For the text-containing cell, return its midpoint in [X, Y] coordinate format. 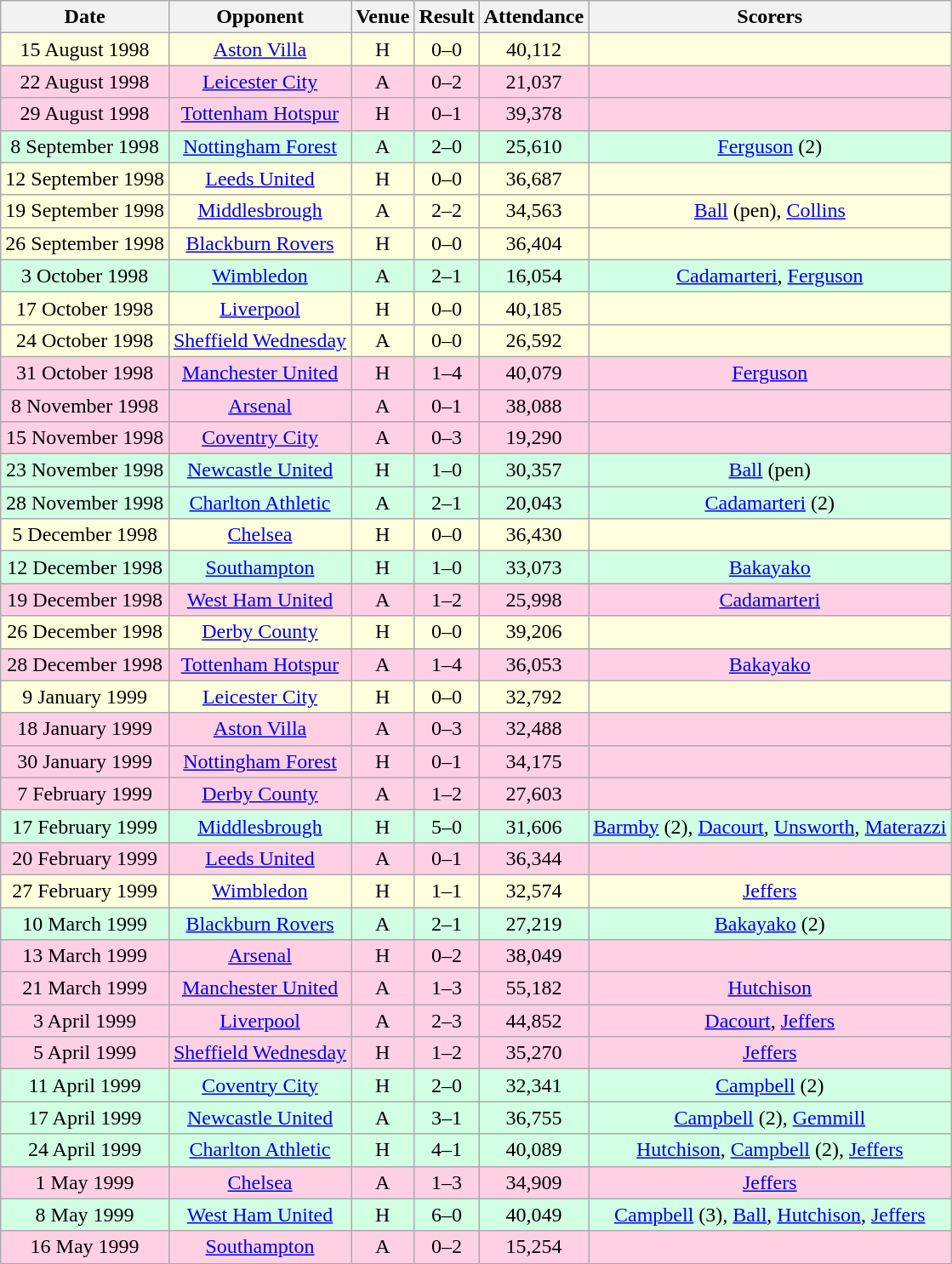
39,378 [533, 114]
18 January 1999 [85, 729]
32,488 [533, 729]
5 April 1999 [85, 1053]
1–1 [447, 891]
3 October 1998 [85, 276]
Attendance [533, 17]
5 December 1998 [85, 535]
17 February 1999 [85, 826]
31 October 1998 [85, 373]
Barmby (2), Dacourt, Unsworth, Materazzi [770, 826]
30,357 [533, 470]
32,341 [533, 1085]
24 October 1998 [85, 340]
Campbell (2) [770, 1085]
4–1 [447, 1150]
38,049 [533, 956]
19 December 1998 [85, 600]
33,073 [533, 567]
24 April 1999 [85, 1150]
36,404 [533, 243]
Cadamarteri, Ferguson [770, 276]
27 February 1999 [85, 891]
31,606 [533, 826]
19,290 [533, 438]
40,185 [533, 308]
Campbell (2), Gemmill [770, 1118]
7 February 1999 [85, 794]
32,574 [533, 891]
38,088 [533, 406]
12 December 1998 [85, 567]
28 November 1998 [85, 503]
Opponent [259, 17]
Cadamarteri [770, 600]
Campbell (3), Ball, Hutchison, Jeffers [770, 1215]
44,852 [533, 1021]
36,687 [533, 179]
Scorers [770, 17]
Ferguson [770, 373]
40,089 [533, 1150]
40,079 [533, 373]
8 November 1998 [85, 406]
2–3 [447, 1021]
36,755 [533, 1118]
25,610 [533, 146]
32,792 [533, 697]
29 August 1998 [85, 114]
25,998 [533, 600]
6–0 [447, 1215]
55,182 [533, 988]
26 December 1998 [85, 632]
15,254 [533, 1247]
16,054 [533, 276]
12 September 1998 [85, 179]
Ball (pen), Collins [770, 211]
15 November 1998 [85, 438]
36,430 [533, 535]
Hutchison [770, 988]
26,592 [533, 340]
27,219 [533, 923]
5–0 [447, 826]
23 November 1998 [85, 470]
28 December 1998 [85, 664]
21,037 [533, 82]
Bakayako (2) [770, 923]
3–1 [447, 1118]
17 April 1999 [85, 1118]
15 August 1998 [85, 49]
26 September 1998 [85, 243]
11 April 1999 [85, 1085]
Venue [383, 17]
Dacourt, Jeffers [770, 1021]
8 September 1998 [85, 146]
36,344 [533, 858]
20 February 1999 [85, 858]
13 March 1999 [85, 956]
20,043 [533, 503]
36,053 [533, 664]
Result [447, 17]
40,112 [533, 49]
8 May 1999 [85, 1215]
10 March 1999 [85, 923]
27,603 [533, 794]
2–2 [447, 211]
Ball (pen) [770, 470]
30 January 1999 [85, 761]
1 May 1999 [85, 1182]
Ferguson (2) [770, 146]
21 March 1999 [85, 988]
35,270 [533, 1053]
17 October 1998 [85, 308]
Hutchison, Campbell (2), Jeffers [770, 1150]
40,049 [533, 1215]
34,563 [533, 211]
Cadamarteri (2) [770, 503]
22 August 1998 [85, 82]
16 May 1999 [85, 1247]
19 September 1998 [85, 211]
34,175 [533, 761]
34,909 [533, 1182]
Date [85, 17]
9 January 1999 [85, 697]
3 April 1999 [85, 1021]
39,206 [533, 632]
